For the text-containing cell, return its midpoint in [X, Y] coordinate format. 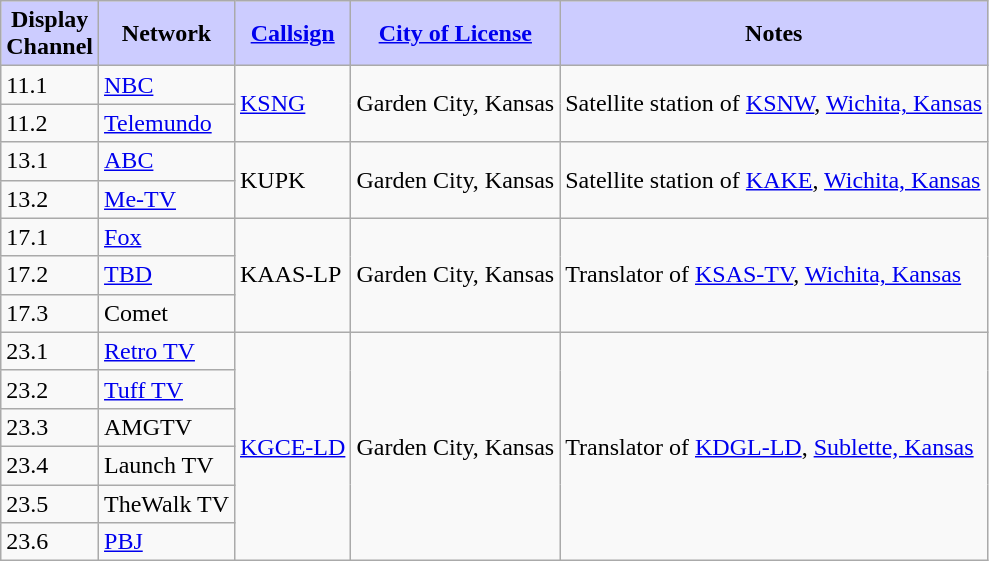
23.3 [50, 427]
DisplayChannel [50, 34]
Translator of KSAS-TV, Wichita, Kansas [774, 275]
KUPK [292, 180]
Retro TV [167, 351]
13.2 [50, 199]
TBD [167, 275]
City of License [456, 34]
23.4 [50, 465]
Tuff TV [167, 389]
KGCE-LD [292, 446]
Translator of KDGL-LD, Sublette, Kansas [774, 446]
11.2 [50, 123]
17.3 [50, 313]
Notes [774, 34]
Network [167, 34]
Fox [167, 237]
23.2 [50, 389]
23.6 [50, 542]
TheWalk TV [167, 503]
ABC [167, 161]
NBC [167, 85]
KSNG [292, 104]
Satellite station of KAKE, Wichita, Kansas [774, 180]
AMGTV [167, 427]
PBJ [167, 542]
Comet [167, 313]
23.1 [50, 351]
17.1 [50, 237]
KAAS-LP [292, 275]
Telemundo [167, 123]
13.1 [50, 161]
17.2 [50, 275]
Launch TV [167, 465]
Satellite station of KSNW, Wichita, Kansas [774, 104]
11.1 [50, 85]
Me-TV [167, 199]
Callsign [292, 34]
23.5 [50, 503]
